Provide the (x, y) coordinate of the cell's center where the given text is located.  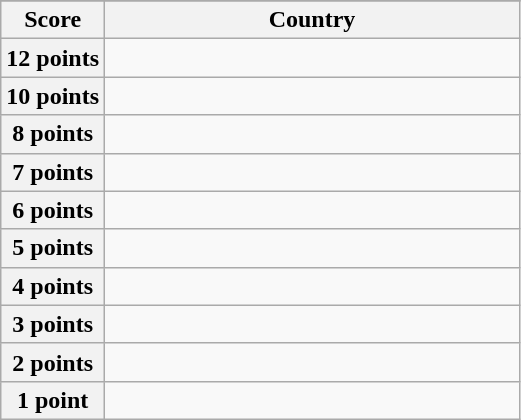
6 points (53, 210)
4 points (53, 286)
10 points (53, 96)
Country (312, 20)
8 points (53, 134)
1 point (53, 400)
12 points (53, 58)
7 points (53, 172)
5 points (53, 248)
3 points (53, 324)
Score (53, 20)
2 points (53, 362)
